Return [X, Y] of the center of cell containing provided text 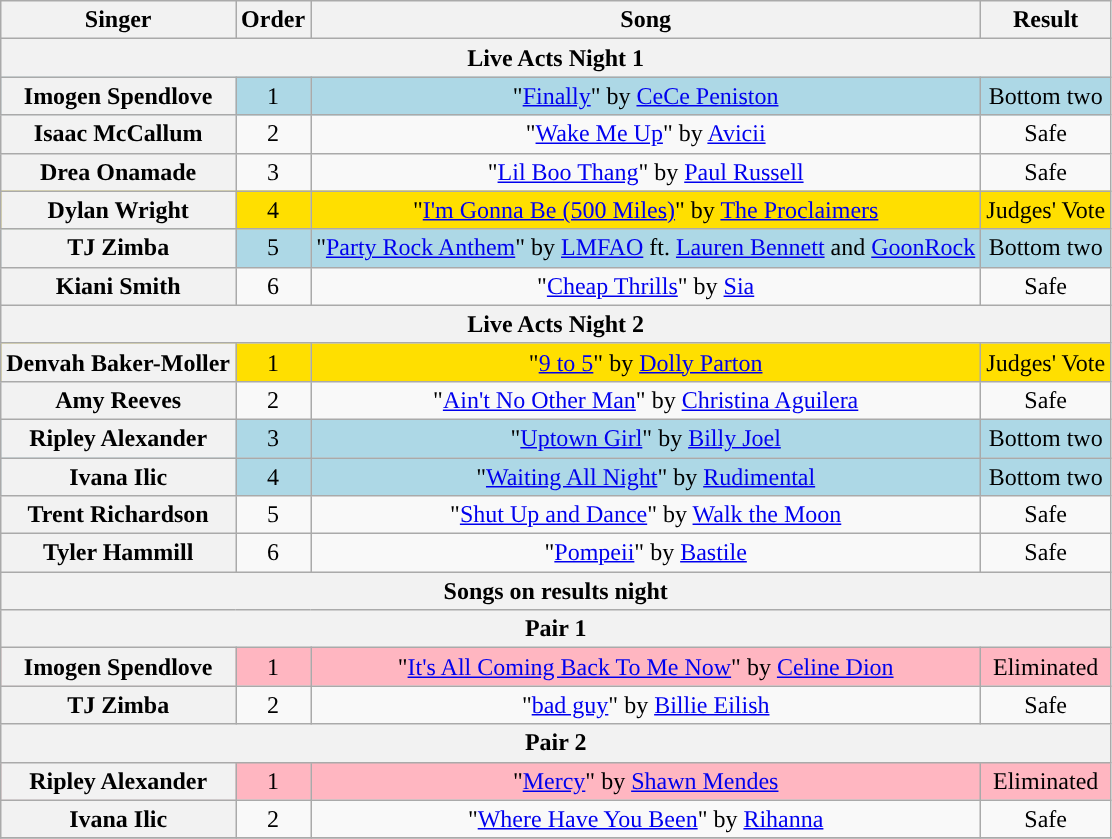
"9 to 5" by Dolly Parton [646, 362]
Singer [118, 20]
"Cheap Thrills" by Sia [646, 286]
"It's All Coming Back To Me Now" by Celine Dion [646, 667]
Result [1046, 20]
Amy Reeves [118, 400]
"Mercy" by Shawn Mendes [646, 781]
Trent Richardson [118, 515]
Live Acts Night 2 [556, 324]
Dylan Wright [118, 210]
Songs on results night [556, 591]
"Pompeii" by Bastile [646, 553]
Pair 1 [556, 629]
Drea Onamade [118, 172]
"Lil Boo Thang" by Paul Russell [646, 172]
Tyler Hammill [118, 553]
Pair 2 [556, 743]
Isaac McCallum [118, 134]
Live Acts Night 1 [556, 58]
"I'm Gonna Be (500 Miles)" by The Proclaimers [646, 210]
"bad guy" by Billie Eilish [646, 705]
"Shut Up and Dance" by Walk the Moon [646, 515]
"Where Have You Been" by Rihanna [646, 819]
"Finally" by CeCe Peniston [646, 96]
Song [646, 20]
Kiani Smith [118, 286]
"Ain't No Other Man" by Christina Aguilera [646, 400]
"Waiting All Night" by Rudimental [646, 477]
"Party Rock Anthem" by LMFAO ft. Lauren Bennett and GoonRock [646, 248]
Denvah Baker-Moller [118, 362]
"Uptown Girl" by Billy Joel [646, 438]
Order [274, 20]
"Wake Me Up" by Avicii [646, 134]
